Extract the [X, Y] coordinate from the center of the cell holding the provided text.  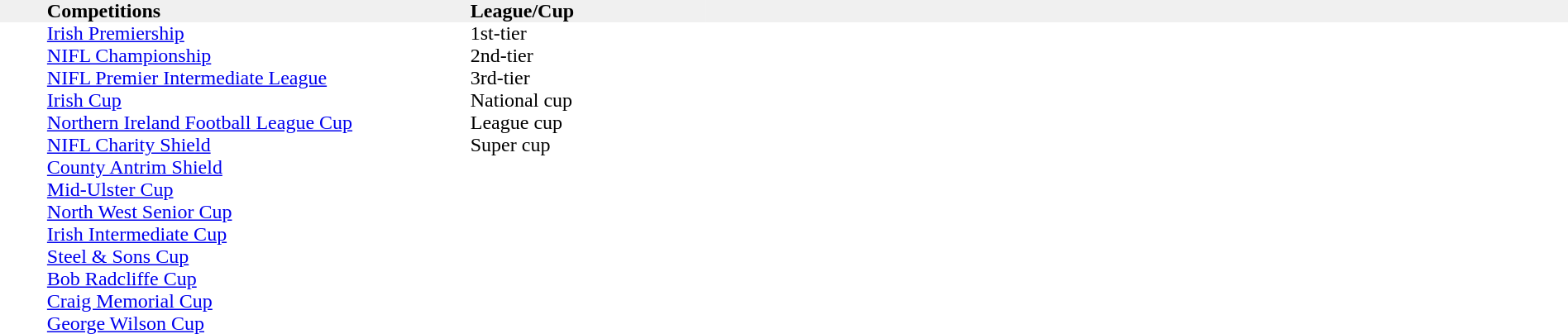
Irish Cup [259, 101]
2nd-tier [588, 56]
Steel & Sons Cup [259, 256]
Irish Premiership [259, 33]
Northern Ireland Football League Cup [259, 122]
League/Cup [588, 12]
League cup [588, 122]
Bob Radcliffe Cup [259, 279]
Irish Intermediate Cup [259, 235]
NIFL Premier Intermediate League [259, 78]
Mid-Ulster Cup [259, 190]
North West Senior Cup [259, 212]
NIFL Championship [259, 56]
1st-tier [588, 33]
NIFL Charity Shield [259, 146]
Competitions [259, 12]
National cup [588, 101]
3rd-tier [588, 78]
Super cup [588, 146]
County Antrim Shield [259, 167]
Craig Memorial Cup [259, 301]
